Pinpoint the cell where the given text exists, returning its (x, y) midpoint coordinate. 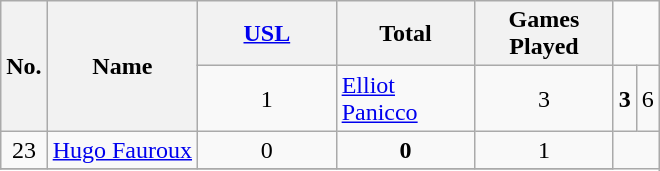
No. (24, 66)
Hugo Fauroux (122, 150)
Name (122, 66)
23 (24, 150)
USL (268, 34)
Total (406, 34)
Games Played (544, 34)
Elliot Panicco (406, 98)
6 (648, 98)
